Return the [x, y] coordinate for the center point of the cell that contains the specified text.  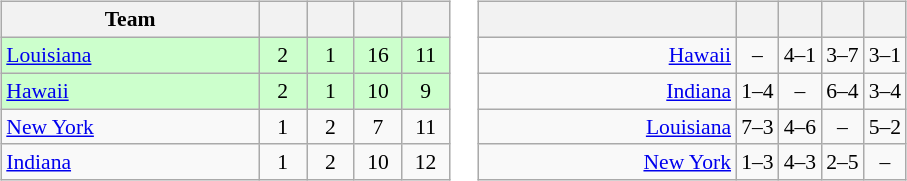
4–1 [800, 55]
4–6 [800, 127]
2–5 [842, 162]
6–4 [842, 91]
1–4 [758, 91]
5–2 [886, 127]
3–1 [886, 55]
1–3 [758, 162]
3–7 [842, 55]
4–3 [800, 162]
9 [426, 91]
Team [130, 20]
7–3 [758, 127]
7 [378, 127]
3–4 [886, 91]
16 [378, 55]
12 [426, 162]
